Locate the cell with the specified text and output its [x, y] center coordinate. 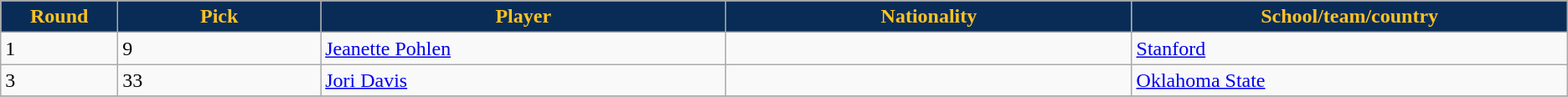
33 [219, 80]
Jori Davis [524, 80]
Round [59, 17]
School/team/country [1349, 17]
Player [524, 17]
Oklahoma State [1349, 80]
3 [59, 80]
Nationality [929, 17]
Jeanette Pohlen [524, 48]
Stanford [1349, 48]
Pick [219, 17]
1 [59, 48]
9 [219, 48]
